Find where the given text appears and provide that cell's center as (x, y) coordinate. 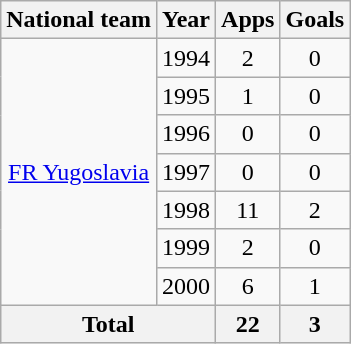
1999 (186, 248)
National team (79, 20)
6 (248, 286)
Apps (248, 20)
22 (248, 324)
1996 (186, 134)
2000 (186, 286)
1995 (186, 96)
Year (186, 20)
11 (248, 210)
Total (108, 324)
1994 (186, 58)
3 (315, 324)
1998 (186, 210)
Goals (315, 20)
FR Yugoslavia (79, 172)
1997 (186, 172)
